Capture the cell that displays the provided text and extract its (x, y) central coordinate. 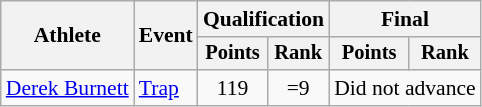
Derek Burnett (68, 88)
Did not advance (405, 88)
Qualification (264, 19)
Event (166, 36)
Athlete (68, 36)
Final (405, 19)
Trap (166, 88)
119 (232, 88)
=9 (298, 88)
